Extract the (X, Y) coordinate from the center of the cell holding the provided text.  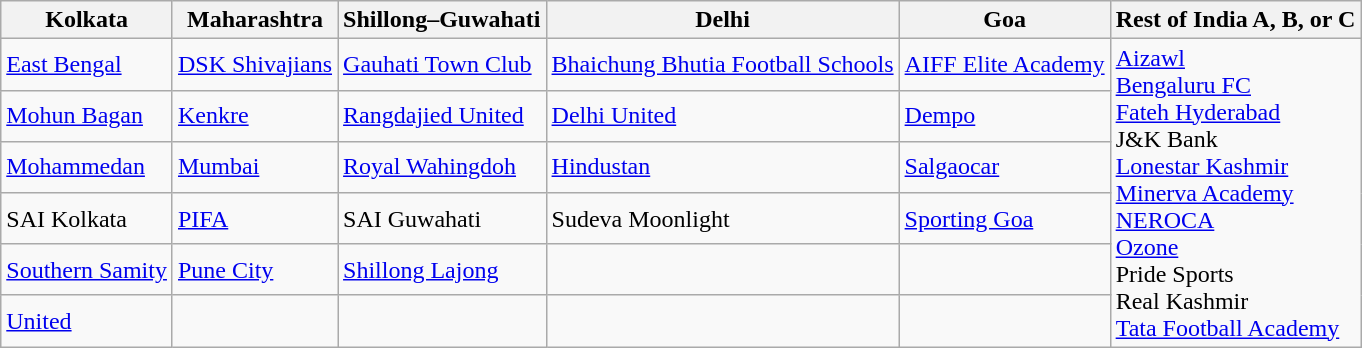
Bhaichung Bhutia Football Schools (722, 64)
Delhi (722, 20)
SAI Guwahati (442, 218)
Goa (1004, 20)
Maharashtra (254, 20)
Pune City (254, 270)
DSK Shivajians (254, 64)
Gauhati Town Club (442, 64)
PIFA (254, 218)
AIFF Elite Academy (1004, 64)
United (87, 320)
Hindustan (722, 166)
Mumbai (254, 166)
Southern Samity (87, 270)
Mohammedan (87, 166)
Shillong–Guwahati (442, 20)
Mohun Bagan (87, 116)
SAI Kolkata (87, 218)
East Bengal (87, 64)
Royal Wahingdoh (442, 166)
Sporting Goa (1004, 218)
Salgaocar (1004, 166)
Rangdajied United (442, 116)
Sudeva Moonlight (722, 218)
AizawlBengaluru FCFateh HyderabadJ&K BankLonestar KashmirMinerva AcademyNEROCAOzonePride SportsReal KashmirTata Football Academy (1236, 193)
Delhi United (722, 116)
Dempo (1004, 116)
Rest of India A, B, or C (1236, 20)
Kenkre (254, 116)
Shillong Lajong (442, 270)
Kolkata (87, 20)
